Identify which cell holds the provided text, then report its (X, Y) central coordinate. 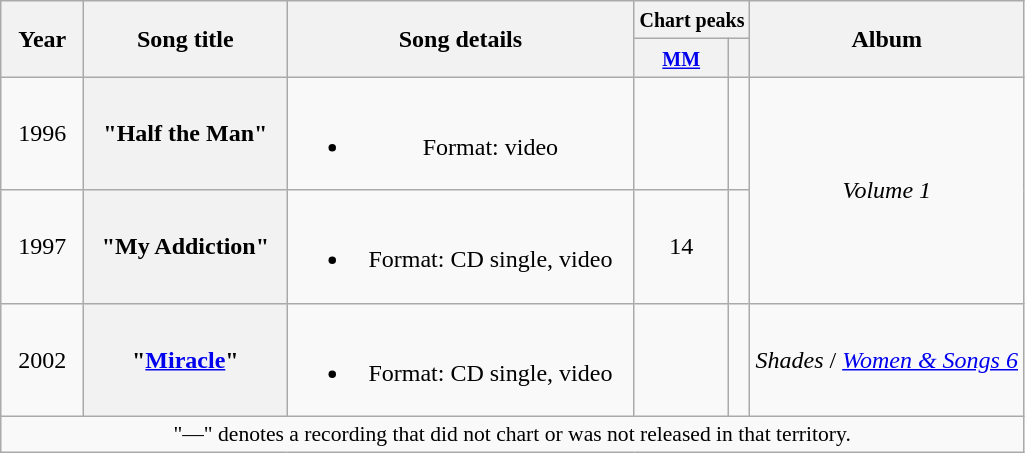
Shades / Women & Songs 6 (887, 360)
1996 (42, 134)
Song details (460, 39)
"Half the Man" (186, 134)
Album (887, 39)
2002 (42, 360)
MM (682, 58)
"My Addiction" (186, 246)
"Miracle" (186, 360)
Song title (186, 39)
Format: video (460, 134)
14 (682, 246)
Year (42, 39)
Volume 1 (887, 190)
"—" denotes a recording that did not chart or was not released in that territory. (512, 434)
1997 (42, 246)
Chart peaks (692, 20)
